Capture the cell that displays the provided text and extract its (x, y) central coordinate. 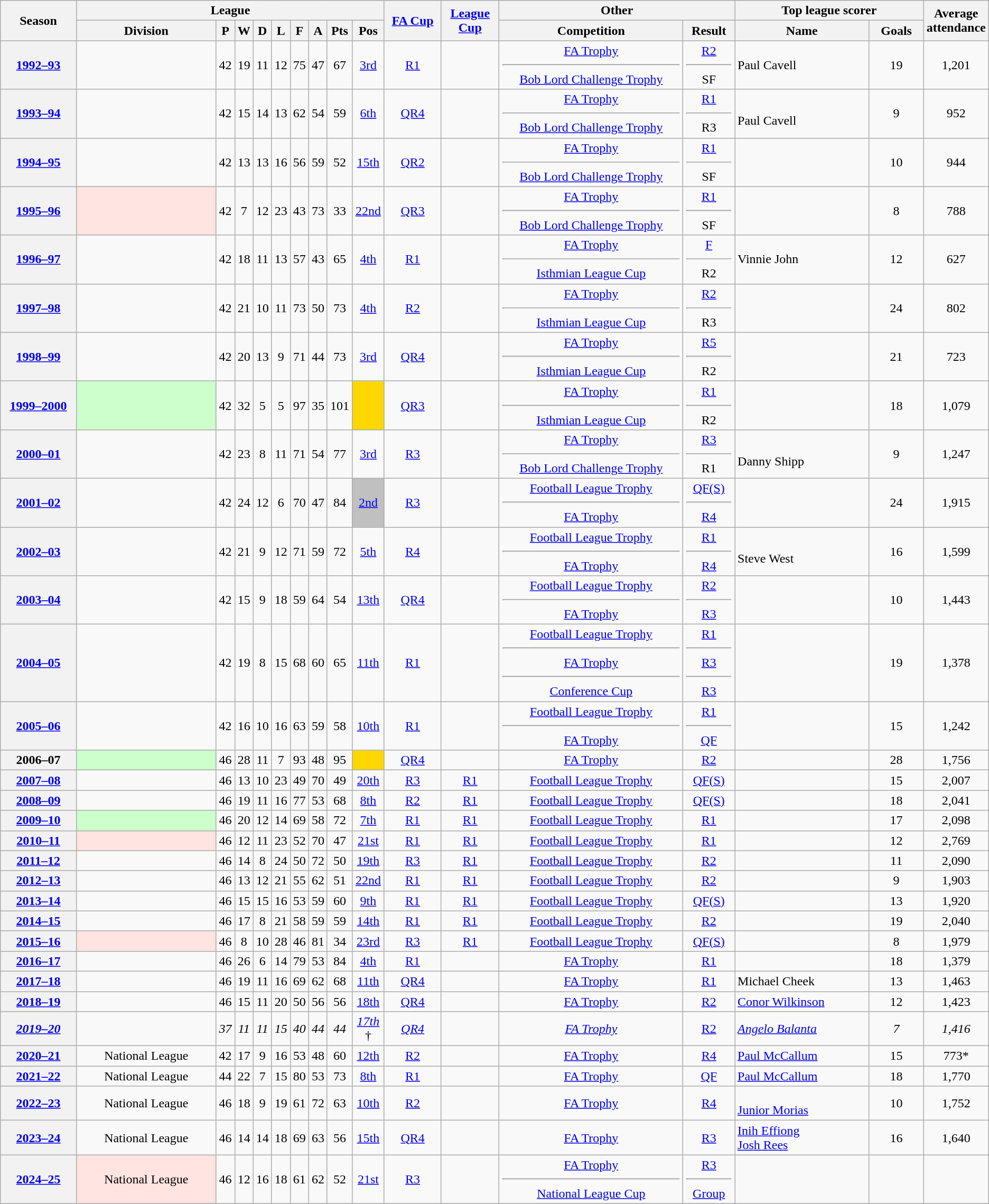
19th (368, 861)
2011–12 (39, 861)
QF (709, 1076)
723 (956, 357)
QF(S)R4 (709, 502)
23rd (368, 941)
Goals (896, 31)
75 (299, 65)
F (299, 31)
20th (368, 780)
1,201 (956, 65)
944 (956, 162)
R1R4 (709, 552)
Inih EffiongJosh Rees (802, 1138)
R2SF (709, 65)
2003–04 (39, 600)
79 (299, 961)
W (244, 31)
2013–14 (39, 901)
Danny Shipp (802, 454)
952 (956, 114)
League (230, 11)
1,247 (956, 454)
QR2 (412, 162)
Pts (339, 31)
R5R2 (709, 357)
35 (318, 405)
Pos (368, 31)
2004–05 (39, 663)
Division (146, 31)
40 (299, 1029)
55 (299, 881)
Junior Morias (802, 1103)
2002–03 (39, 552)
D (262, 31)
FR2 (709, 259)
5th (368, 552)
Average attendance (956, 21)
788 (956, 211)
2015–16 (39, 941)
1994–95 (39, 162)
P (225, 31)
57 (299, 259)
1992–93 (39, 65)
R3R1 (709, 454)
13th (368, 600)
26 (244, 961)
2000–01 (39, 454)
Name (802, 31)
33 (339, 211)
2007–08 (39, 780)
51 (339, 881)
2005–06 (39, 726)
67 (339, 65)
R1R3R3 (709, 663)
80 (299, 1076)
6th (368, 114)
1993–94 (39, 114)
1996–97 (39, 259)
1,599 (956, 552)
17th † (368, 1029)
2016–17 (39, 961)
2012–13 (39, 881)
773* (956, 1056)
R1QF (709, 726)
2019–20 (39, 1029)
Steve West (802, 552)
2020–21 (39, 1056)
1,416 (956, 1029)
1998–99 (39, 357)
2009–10 (39, 820)
Result (709, 31)
1995–96 (39, 211)
1,640 (956, 1138)
2021–22 (39, 1076)
95 (339, 760)
1,423 (956, 1001)
2,098 (956, 820)
Season (39, 21)
2023–24 (39, 1138)
1,079 (956, 405)
Competition (591, 31)
34 (339, 941)
A (318, 31)
7th (368, 820)
Top league scorer (829, 11)
12th (368, 1056)
1,463 (956, 981)
2,041 (956, 800)
Other (617, 11)
2001–02 (39, 502)
Conor Wilkinson (802, 1001)
93 (299, 760)
81 (318, 941)
2,007 (956, 780)
L (281, 31)
2017–18 (39, 981)
1,752 (956, 1103)
1,242 (956, 726)
Football League TrophyFA TrophyConference Cup (591, 663)
802 (956, 308)
1,979 (956, 941)
1,443 (956, 600)
2,040 (956, 921)
1,378 (956, 663)
1,770 (956, 1076)
2022–23 (39, 1103)
1,379 (956, 961)
1,915 (956, 502)
2,769 (956, 841)
League Cup (470, 21)
Vinnie John (802, 259)
18th (368, 1001)
97 (299, 405)
1,756 (956, 760)
2010–11 (39, 841)
2006–07 (39, 760)
FA Cup (412, 21)
2014–15 (39, 921)
22 (244, 1076)
9th (368, 901)
1,903 (956, 881)
627 (956, 259)
1999–2000 (39, 405)
2008–09 (39, 800)
14th (368, 921)
37 (225, 1029)
Michael Cheek (802, 981)
R1R3 (709, 114)
2nd (368, 502)
Angelo Balanta (802, 1029)
R3Group (709, 1179)
64 (318, 600)
R1R2 (709, 405)
FA TrophyNational League Cup (591, 1179)
32 (244, 405)
1,920 (956, 901)
2018–19 (39, 1001)
1997–98 (39, 308)
2,090 (956, 861)
2024–25 (39, 1179)
101 (339, 405)
